From the cell containing the given text, extract its center point as [x, y] coordinate. 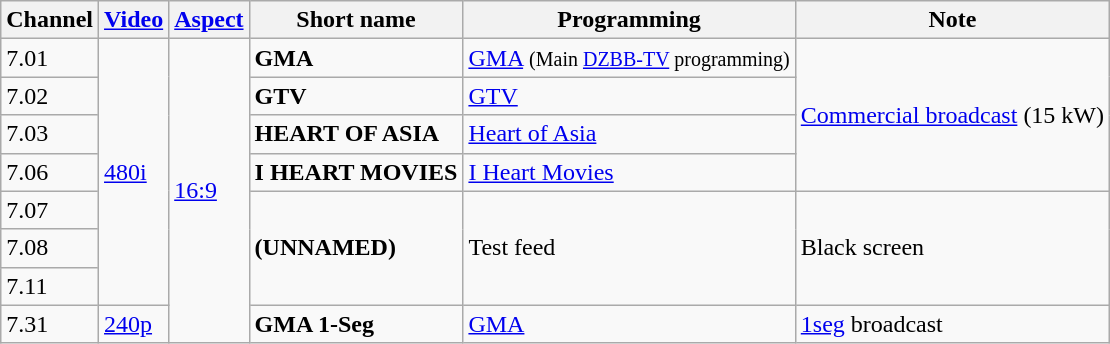
Heart of Asia [629, 134]
7.03 [50, 134]
Test feed [629, 248]
Commercial broadcast (15 kW) [952, 115]
Short name [356, 20]
Black screen [952, 248]
I HEART MOVIES [356, 172]
Note [952, 20]
7.01 [50, 58]
HEART OF ASIA [356, 134]
7.06 [50, 172]
7.08 [50, 248]
480i [134, 172]
(UNNAMED) [356, 248]
240p [134, 324]
7.02 [50, 96]
7.07 [50, 210]
GMA 1-Seg [356, 324]
Programming [629, 20]
GMA (Main DZBB-TV programming) [629, 58]
7.11 [50, 286]
Channel [50, 20]
1seg broadcast [952, 324]
Video [134, 20]
7.31 [50, 324]
16:9 [209, 191]
Aspect [209, 20]
I Heart Movies [629, 172]
